Pinpoint the cell where the given text exists, returning its [X, Y] midpoint coordinate. 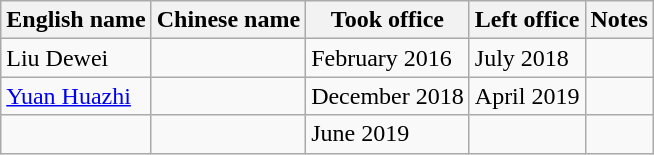
February 2016 [388, 58]
June 2019 [388, 134]
December 2018 [388, 96]
Chinese name [228, 20]
April 2019 [527, 96]
Liu Dewei [76, 58]
Yuan Huazhi [76, 96]
English name [76, 20]
Took office [388, 20]
Notes [619, 20]
Left office [527, 20]
July 2018 [527, 58]
